Return (x, y) of the center of cell containing provided text 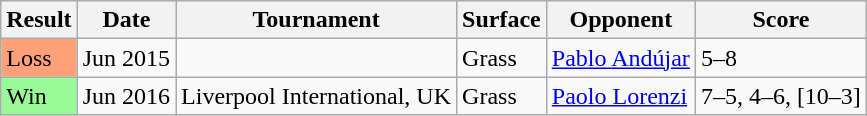
Result (39, 20)
Loss (39, 58)
5–8 (780, 58)
Liverpool International, UK (316, 96)
Jun 2016 (126, 96)
7–5, 4–6, [10–3] (780, 96)
Date (126, 20)
Jun 2015 (126, 58)
Tournament (316, 20)
Score (780, 20)
Win (39, 96)
Paolo Lorenzi (620, 96)
Surface (502, 20)
Pablo Andújar (620, 58)
Opponent (620, 20)
